Output the (x, y) coordinate of the center of the cell containing the given text.  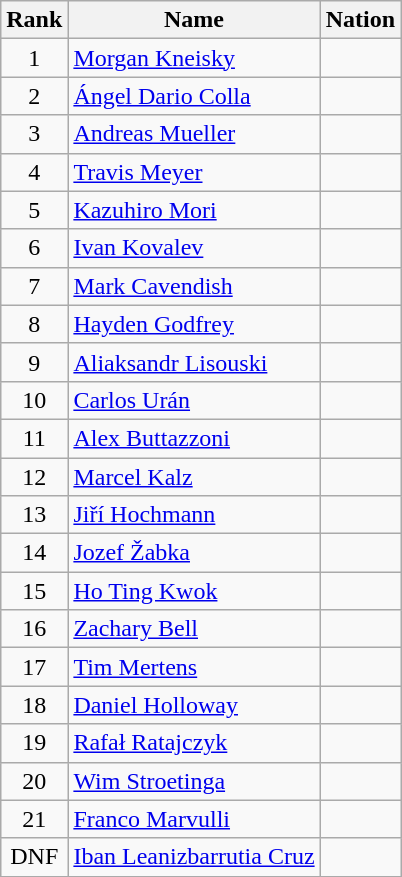
Iban Leanizbarrutia Cruz (194, 857)
Ángel Dario Colla (194, 96)
Jiří Hochmann (194, 515)
Hayden Godfrey (194, 324)
11 (34, 438)
Morgan Kneisky (194, 58)
6 (34, 248)
16 (34, 629)
19 (34, 743)
Name (194, 20)
Zachary Bell (194, 629)
8 (34, 324)
Kazuhiro Mori (194, 210)
Daniel Holloway (194, 705)
Mark Cavendish (194, 286)
18 (34, 705)
15 (34, 591)
Tim Mertens (194, 667)
21 (34, 819)
Jozef Žabka (194, 553)
12 (34, 477)
Nation (360, 20)
9 (34, 362)
14 (34, 553)
Aliaksandr Lisouski (194, 362)
Rafał Ratajczyk (194, 743)
Carlos Urán (194, 400)
Wim Stroetinga (194, 781)
7 (34, 286)
4 (34, 172)
Alex Buttazzoni (194, 438)
10 (34, 400)
Andreas Mueller (194, 134)
Ivan Kovalev (194, 248)
20 (34, 781)
Travis Meyer (194, 172)
5 (34, 210)
17 (34, 667)
DNF (34, 857)
13 (34, 515)
1 (34, 58)
Marcel Kalz (194, 477)
3 (34, 134)
2 (34, 96)
Rank (34, 20)
Ho Ting Kwok (194, 591)
Franco Marvulli (194, 819)
